Extract the (x, y) coordinate from the center of the cell holding the provided text.  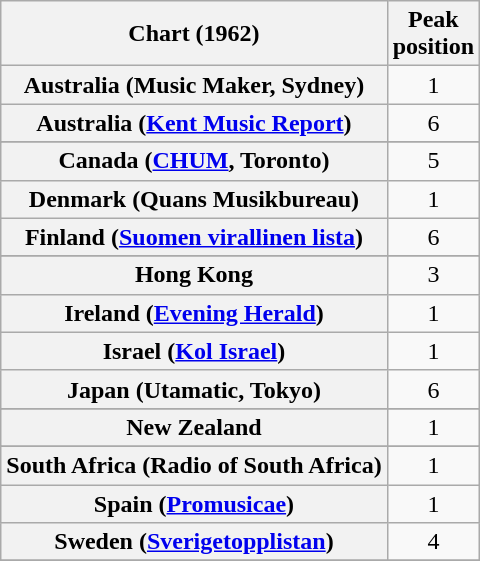
South Africa (Radio of South Africa) (194, 465)
Chart (1962) (194, 34)
Finland (Suomen virallinen lista) (194, 237)
Spain (Promusicae) (194, 503)
Australia (Kent Music Report) (194, 123)
Israel (Kol Israel) (194, 351)
Canada (CHUM, Toronto) (194, 161)
New Zealand (194, 427)
4 (433, 542)
Hong Kong (194, 275)
Japan (Utamatic, Tokyo) (194, 389)
Denmark (Quans Musikbureau) (194, 199)
Peakposition (433, 34)
Ireland (Evening Herald) (194, 313)
Australia (Music Maker, Sydney) (194, 85)
Sweden (Sverigetopplistan) (194, 542)
3 (433, 275)
5 (433, 161)
